For the text-containing cell, return its midpoint in [x, y] coordinate format. 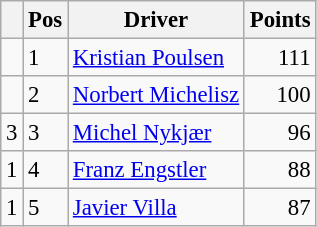
5 [46, 208]
96 [280, 133]
87 [280, 208]
Points [280, 20]
100 [280, 95]
Pos [46, 20]
4 [46, 170]
Driver [156, 20]
Javier Villa [156, 208]
2 [46, 95]
Michel Nykjær [156, 133]
88 [280, 170]
Kristian Poulsen [156, 58]
Franz Engstler [156, 170]
111 [280, 58]
Norbert Michelisz [156, 95]
